Find where the given text appears and provide that cell's center as (X, Y) coordinate. 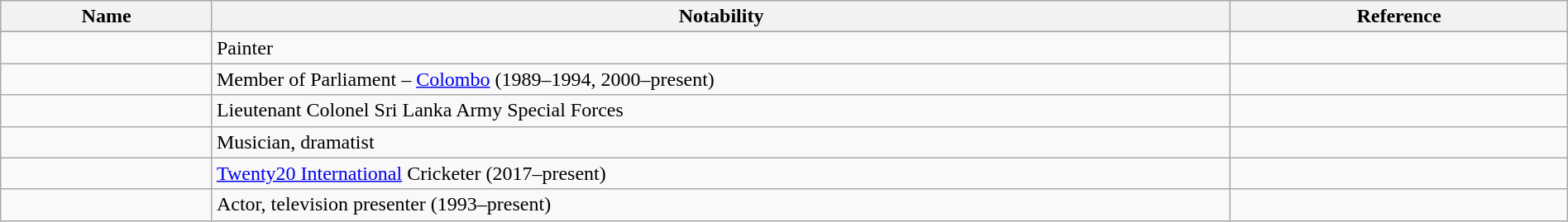
Musician, dramatist (721, 142)
Name (107, 17)
Painter (721, 48)
Reference (1399, 17)
Notability (721, 17)
Actor, television presenter (1993–present) (721, 205)
Lieutenant Colonel Sri Lanka Army Special Forces (721, 111)
Member of Parliament – Colombo (1989–1994, 2000–present) (721, 79)
Twenty20 International Cricketer (2017–present) (721, 173)
